Locate the cell with the specified text and output its (x, y) center coordinate. 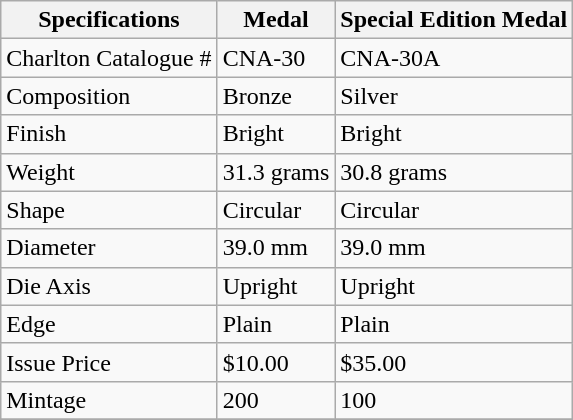
Finish (109, 134)
CNA-30A (454, 58)
$10.00 (276, 362)
Issue Price (109, 362)
CNA-30 (276, 58)
Composition (109, 96)
200 (276, 400)
Diameter (109, 248)
Special Edition Medal (454, 20)
100 (454, 400)
31.3 grams (276, 172)
Mintage (109, 400)
Edge (109, 324)
Charlton Catalogue # (109, 58)
Medal (276, 20)
30.8 grams (454, 172)
Weight (109, 172)
Shape (109, 210)
Die Axis (109, 286)
Bronze (276, 96)
Silver (454, 96)
Specifications (109, 20)
$35.00 (454, 362)
